Find where the given text appears and provide that cell's center as (X, Y) coordinate. 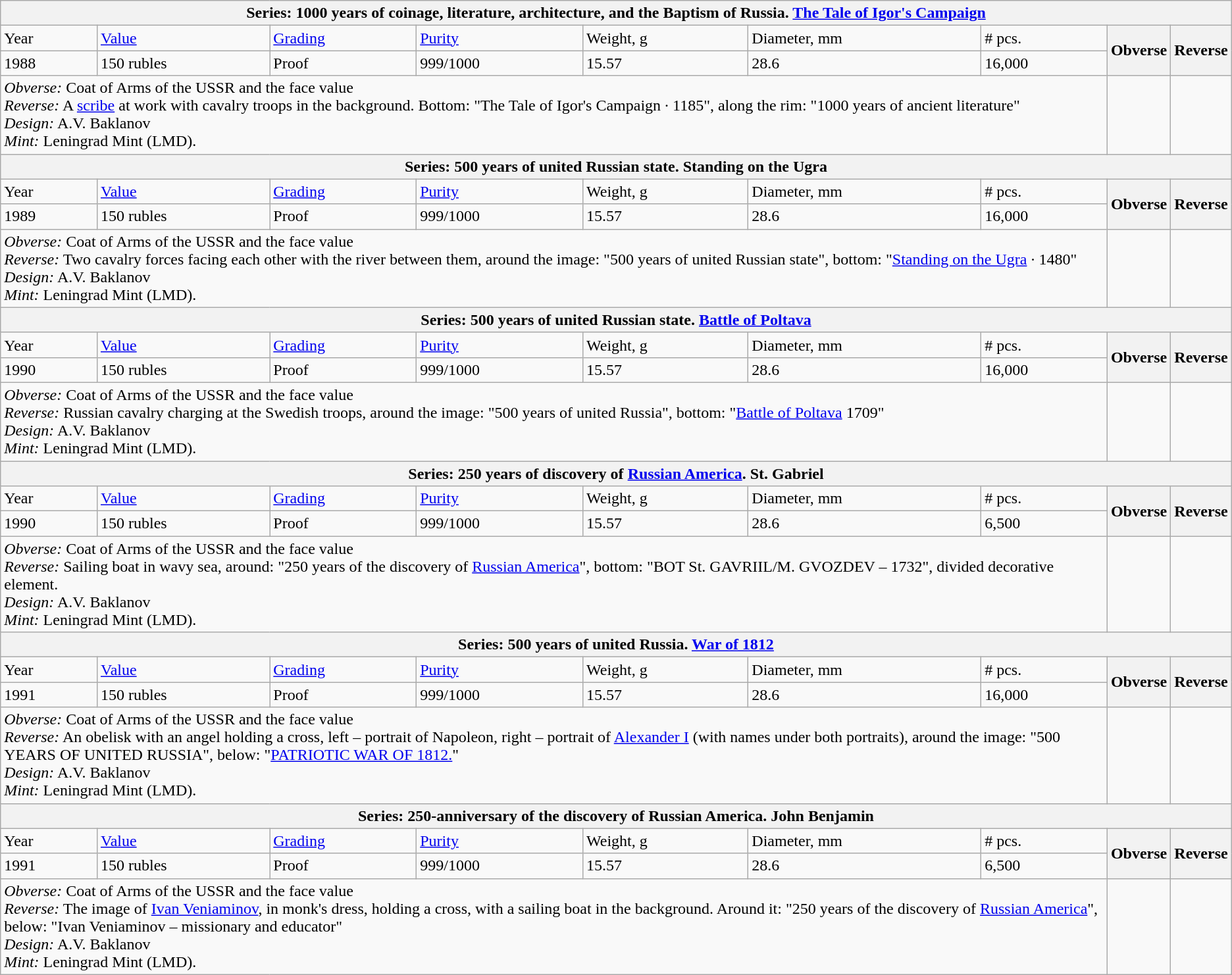
1988 (49, 63)
Series: 1000 years of coinage, literature, architecture, and the Baptism of Russia. The Tale of Igor's Campaign (616, 13)
Series: 250-anniversary of the discovery of Russian America. John Benjamin (616, 816)
Series: 500 years of united Russian state. Standing on the Ugra (616, 166)
1989 (49, 216)
Series: 500 years of united Russia. War of 1812 (616, 645)
Series: 250 years of discovery of Russian America. St. Gabriel (616, 473)
Series: 500 years of united Russian state. Battle of Poltava (616, 320)
